From the cell containing the given text, extract its center point as [X, Y] coordinate. 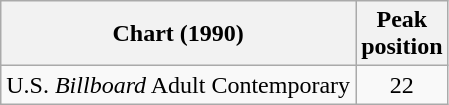
U.S. Billboard Adult Contemporary [178, 85]
Peakposition [402, 34]
22 [402, 85]
Chart (1990) [178, 34]
